Capture the cell that displays the provided text and extract its [x, y] central coordinate. 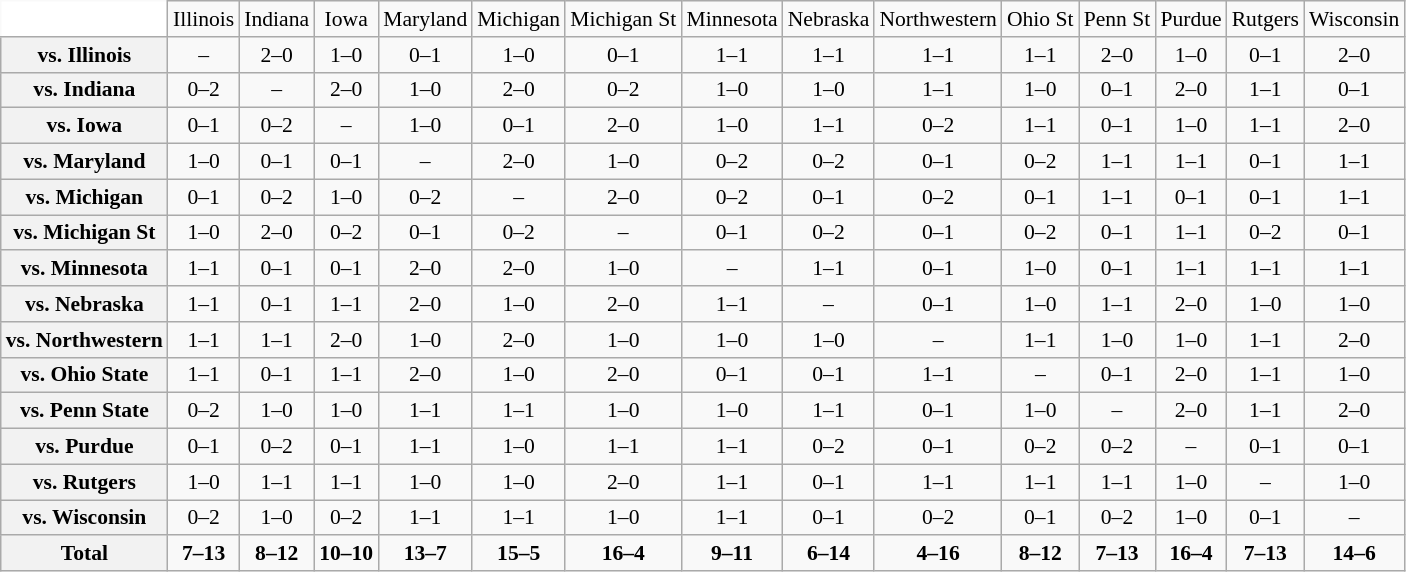
vs. Indiana [84, 90]
vs. Ohio State [84, 375]
Illinois [204, 19]
Ohio St [1040, 19]
vs. Rutgers [84, 482]
15–5 [518, 554]
Minnesota [732, 19]
vs. Penn State [84, 411]
vs. Nebraska [84, 304]
vs. Michigan [84, 197]
Iowa [346, 19]
Wisconsin [1354, 19]
vs. Minnesota [84, 269]
14–6 [1354, 554]
Nebraska [829, 19]
Purdue [1190, 19]
Rutgers [1266, 19]
Michigan [518, 19]
13–7 [425, 554]
10–10 [346, 554]
vs. Northwestern [84, 340]
vs. Wisconsin [84, 518]
Total [84, 554]
vs. Michigan St [84, 233]
Penn St [1118, 19]
Maryland [425, 19]
Michigan St [623, 19]
6–14 [829, 554]
vs. Maryland [84, 162]
Northwestern [938, 19]
vs. Iowa [84, 126]
vs. Illinois [84, 55]
4–16 [938, 554]
vs. Purdue [84, 447]
9–11 [732, 554]
Indiana [276, 19]
